Pinpoint the cell where the given text exists, returning its (x, y) midpoint coordinate. 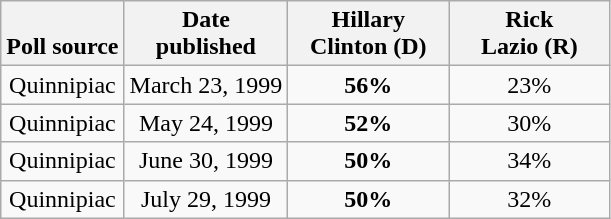
Poll source (62, 34)
30% (530, 123)
March 23, 1999 (206, 85)
56% (368, 85)
52% (368, 123)
HillaryClinton (D) (368, 34)
June 30, 1999 (206, 161)
23% (530, 85)
32% (530, 199)
Datepublished (206, 34)
May 24, 1999 (206, 123)
July 29, 1999 (206, 199)
34% (530, 161)
RickLazio (R) (530, 34)
